For the text-containing cell, return its midpoint in (x, y) coordinate format. 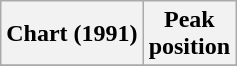
Chart (1991) (72, 34)
Peakposition (189, 34)
